Capture the cell that displays the provided text and extract its [x, y] central coordinate. 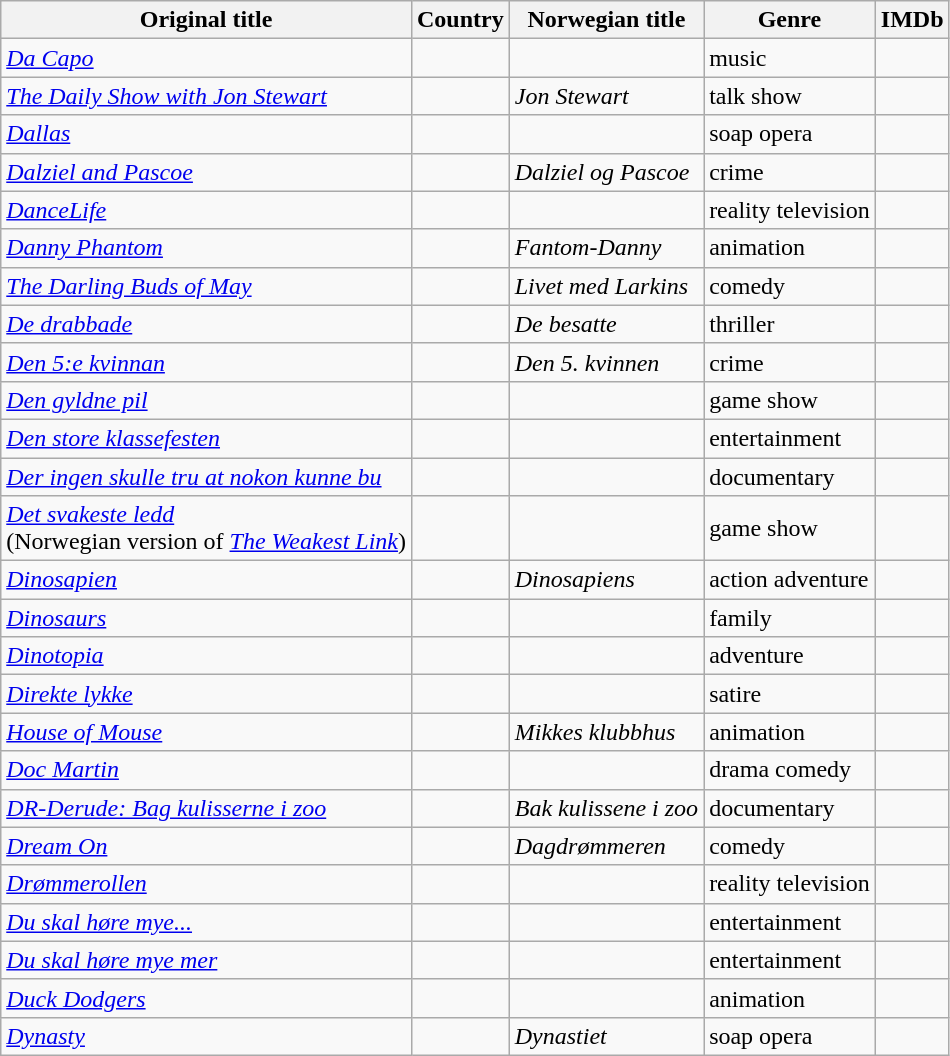
Country [460, 20]
The Daily Show with Jon Stewart [206, 96]
Dynasty [206, 1036]
Den store klassefesten [206, 438]
drama comedy [790, 770]
Den 5. kvinnen [606, 362]
family [790, 618]
satire [790, 694]
Dinotopia [206, 656]
Dallas [206, 134]
De drabbade [206, 324]
DanceLife [206, 210]
Dinosaurs [206, 618]
Original title [206, 20]
Der ingen skulle tru at nokon kunne bu [206, 477]
The Darling Buds of May [206, 286]
thriller [790, 324]
music [790, 58]
talk show [790, 96]
Dinosapien [206, 580]
Du skal høre mye mer [206, 960]
Dinosapiens [606, 580]
Drømmerollen [206, 884]
Dagdrømmeren [606, 846]
Duck Dodgers [206, 998]
action adventure [790, 580]
Direkte lykke [206, 694]
Dalziel og Pascoe [606, 172]
Dream On [206, 846]
Jon Stewart [606, 96]
Den gyldne pil [206, 400]
Dynastiet [606, 1036]
Genre [790, 20]
De besatte [606, 324]
Bak kulissene i zoo [606, 808]
Danny Phantom [206, 248]
adventure [790, 656]
Norwegian title [606, 20]
Da Capo [206, 58]
Livet med Larkins [606, 286]
IMDb [912, 20]
Den 5:e kvinnan [206, 362]
Det svakeste ledd (Norwegian version of The Weakest Link) [206, 528]
Doc Martin [206, 770]
House of Mouse [206, 732]
Fantom-Danny [606, 248]
DR-Derude: Bag kulisserne i zoo [206, 808]
Du skal høre mye... [206, 922]
Dalziel and Pascoe [206, 172]
Mikkes klubbhus [606, 732]
